From the cell containing the given text, extract its center point as (X, Y) coordinate. 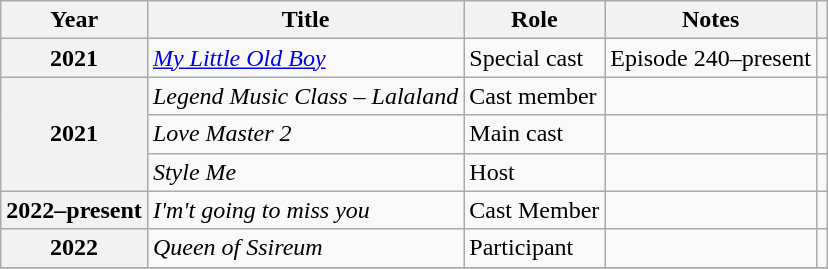
Cast Member (534, 210)
Special cast (534, 58)
Notes (711, 20)
Year (74, 20)
Queen of Ssireum (305, 248)
Episode 240–present (711, 58)
Role (534, 20)
2022–present (74, 210)
Style Me (305, 172)
Participant (534, 248)
Legend Music Class – Lalaland (305, 96)
Host (534, 172)
Main cast (534, 134)
Cast member (534, 96)
Love Master 2 (305, 134)
My Little Old Boy (305, 58)
Title (305, 20)
I'm't going to miss you (305, 210)
2022 (74, 248)
